Determine the (x, y) coordinate at the center of the cell enclosing the given text.  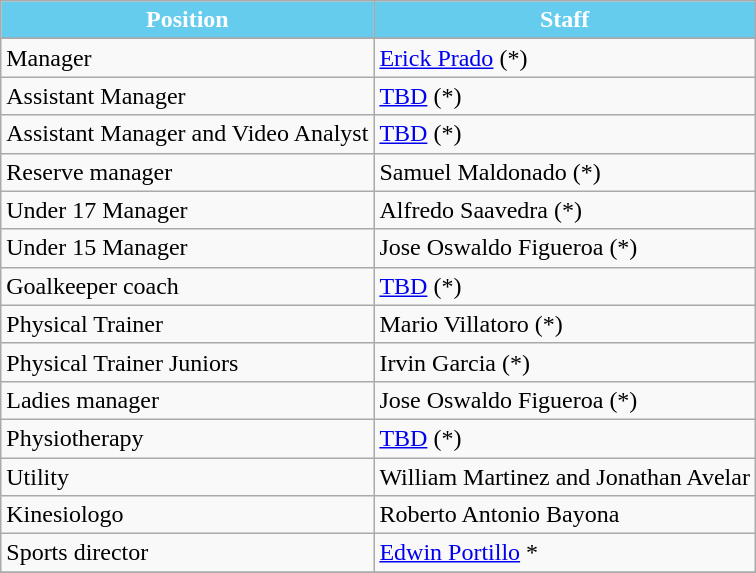
Goalkeeper coach (188, 286)
Reserve manager (188, 172)
Assistant Manager and Video Analyst (188, 134)
Assistant Manager (188, 96)
Under 15 Manager (188, 248)
Kinesiologo (188, 515)
Ladies manager (188, 400)
Position (188, 20)
Physiotherapy (188, 438)
Edwin Portillo * (565, 553)
Mario Villatoro (*) (565, 324)
Staff (565, 20)
Manager (188, 58)
Erick Prado (*) (565, 58)
Physical Trainer Juniors (188, 362)
Under 17 Manager (188, 210)
Sports director (188, 553)
Physical Trainer (188, 324)
Roberto Antonio Bayona (565, 515)
William Martinez and Jonathan Avelar (565, 477)
Alfredo Saavedra (*) (565, 210)
Samuel Maldonado (*) (565, 172)
Irvin Garcia (*) (565, 362)
Utility (188, 477)
